Provide the [X, Y] coordinate of the cell's center where the given text is located.  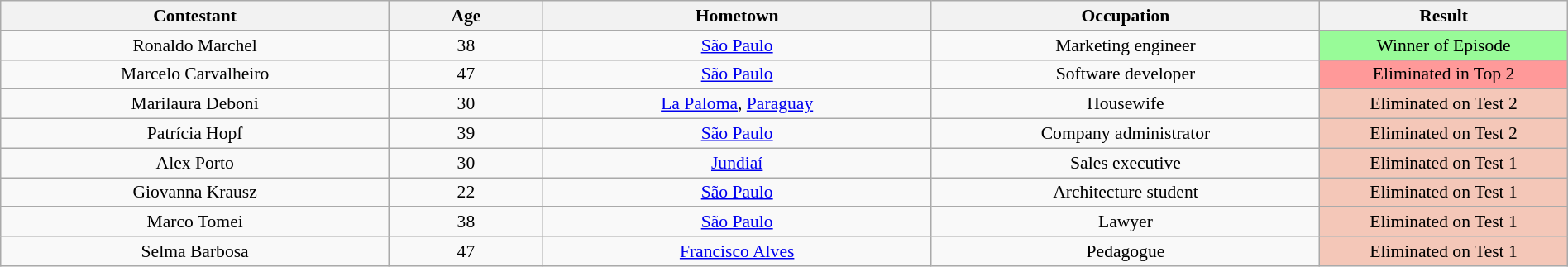
22 [466, 193]
Marketing engineer [1126, 45]
Contestant [195, 16]
Result [1444, 16]
Marcelo Carvalheiro [195, 74]
Company administrator [1126, 134]
Hometown [737, 16]
Alex Porto [195, 163]
Jundiaí [737, 163]
Selma Barbosa [195, 251]
39 [466, 134]
Francisco Alves [737, 251]
Occupation [1126, 16]
La Paloma, Paraguay [737, 104]
Software developer [1126, 74]
Winner of Episode [1444, 45]
Housewife [1126, 104]
Lawyer [1126, 222]
Age [466, 16]
Sales executive [1126, 163]
Giovanna Krausz [195, 193]
Pedagogue [1126, 251]
Eliminated in Top 2 [1444, 74]
Marco Tomei [195, 222]
Architecture student [1126, 193]
Ronaldo Marchel [195, 45]
Patrícia Hopf [195, 134]
Marilaura Deboni [195, 104]
